For the text-containing cell, return its midpoint in [x, y] coordinate format. 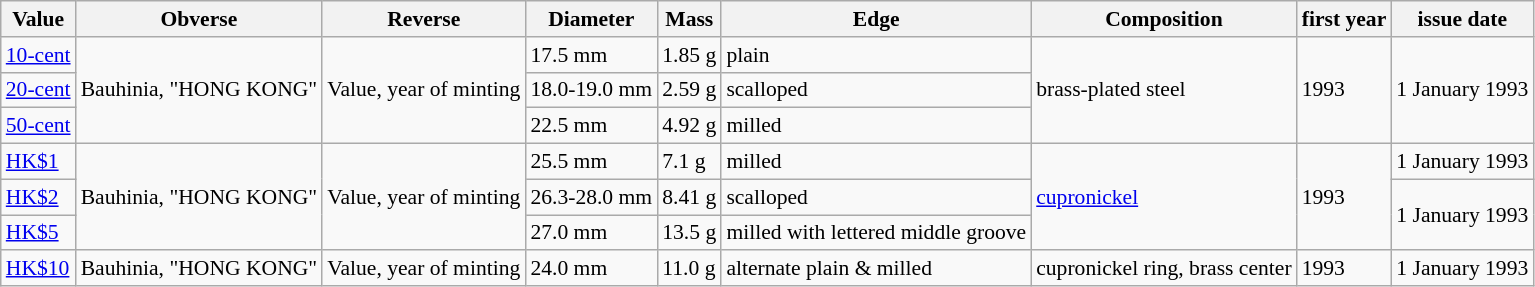
4.92 g [689, 126]
Diameter [591, 19]
Reverse [424, 19]
50-cent [38, 126]
first year [1344, 19]
18.0-19.0 mm [591, 90]
8.41 g [689, 197]
HK$2 [38, 197]
Value [38, 19]
alternate plain & milled [876, 269]
Composition [1164, 19]
1.85 g [689, 55]
11.0 g [689, 269]
HK$1 [38, 162]
10-cent [38, 55]
Obverse [200, 19]
milled with lettered middle groove [876, 233]
2.59 g [689, 90]
13.5 g [689, 233]
brass-plated steel [1164, 90]
plain [876, 55]
20-cent [38, 90]
25.5 mm [591, 162]
7.1 g [689, 162]
22.5 mm [591, 126]
issue date [1462, 19]
Mass [689, 19]
17.5 mm [591, 55]
24.0 mm [591, 269]
cupronickel ring, brass center [1164, 269]
cupronickel [1164, 198]
Edge [876, 19]
26.3-28.0 mm [591, 197]
27.0 mm [591, 233]
HK$5 [38, 233]
HK$10 [38, 269]
